Extract the (x, y) coordinate from the center of the cell holding the provided text.  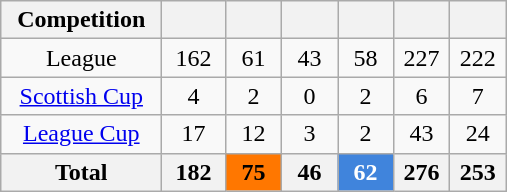
Scottish Cup (82, 96)
58 (366, 58)
61 (253, 58)
Competition (82, 20)
3 (309, 134)
182 (194, 172)
162 (194, 58)
227 (422, 58)
League (82, 58)
17 (194, 134)
12 (253, 134)
0 (309, 96)
276 (422, 172)
46 (309, 172)
75 (253, 172)
7 (478, 96)
222 (478, 58)
4 (194, 96)
24 (478, 134)
62 (366, 172)
253 (478, 172)
League Cup (82, 134)
6 (422, 96)
Total (82, 172)
